Search for the cell housing the specified text and yield its [X, Y] center coordinate. 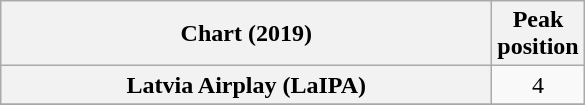
4 [538, 85]
Chart (2019) [246, 34]
Latvia Airplay (LaIPA) [246, 85]
Peakposition [538, 34]
